Return the (x, y) coordinate for the center point of the cell that contains the specified text.  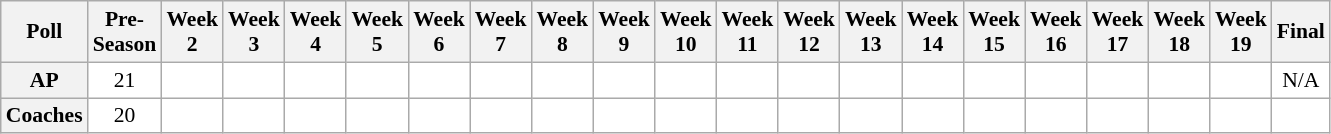
Week18 (1179, 32)
21 (125, 80)
Week4 (316, 32)
Week17 (1118, 32)
Week19 (1241, 32)
20 (125, 116)
Week13 (871, 32)
Week5 (377, 32)
Week16 (1056, 32)
Week10 (686, 32)
Week12 (809, 32)
Week6 (439, 32)
Coaches (44, 116)
Final (1301, 32)
Week9 (624, 32)
Week2 (192, 32)
Week14 (933, 32)
Week15 (994, 32)
Week3 (254, 32)
N/A (1301, 80)
Week7 (501, 32)
Week11 (748, 32)
AP (44, 80)
Week8 (562, 32)
Pre-Season (125, 32)
Poll (44, 32)
